From the cell containing the given text, extract its center point as (x, y) coordinate. 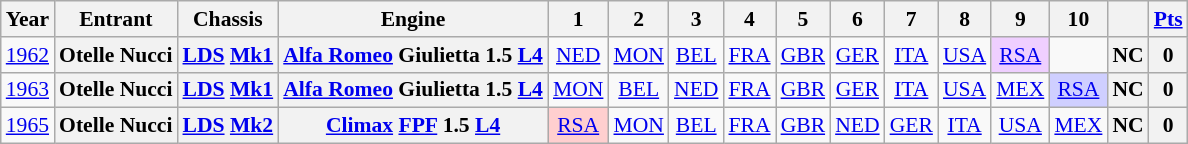
Pts (1168, 19)
10 (1078, 19)
1 (578, 19)
8 (964, 19)
3 (696, 19)
Engine (413, 19)
6 (857, 19)
2 (638, 19)
1965 (28, 126)
7 (912, 19)
4 (749, 19)
1963 (28, 90)
LDS Mk2 (228, 126)
5 (804, 19)
1962 (28, 55)
Entrant (116, 19)
Climax FPF 1.5 L4 (413, 126)
Chassis (228, 19)
Year (28, 19)
9 (1020, 19)
